Capture the cell that displays the provided text and extract its (x, y) central coordinate. 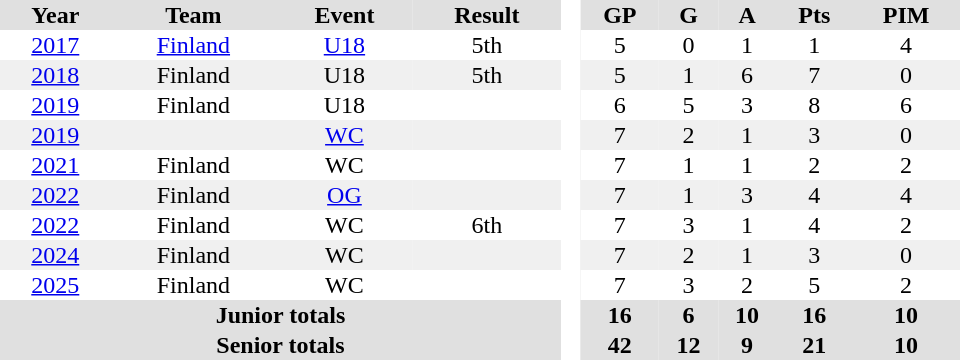
2024 (56, 255)
Event (344, 15)
G (688, 15)
Year (56, 15)
2025 (56, 285)
8 (814, 105)
PIM (906, 15)
42 (620, 345)
Senior totals (280, 345)
Junior totals (280, 315)
2018 (56, 75)
OG (344, 195)
2021 (56, 165)
6th (487, 225)
Team (194, 15)
Pts (814, 15)
21 (814, 345)
Result (487, 15)
2017 (56, 45)
12 (688, 345)
A (748, 15)
9 (748, 345)
GP (620, 15)
